Determine the [X, Y] coordinate at the center of the cell enclosing the given text.  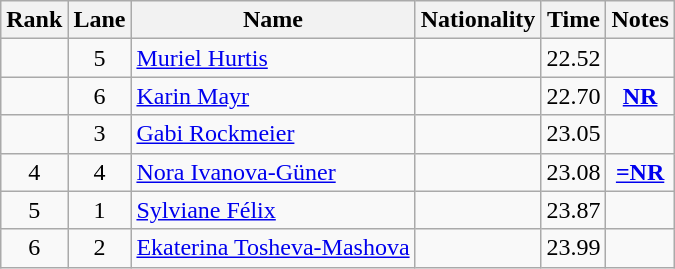
Sylviane Félix [273, 210]
2 [100, 248]
22.52 [574, 58]
Ekaterina Tosheva-Mashova [273, 248]
Rank [34, 20]
1 [100, 210]
22.70 [574, 96]
Muriel Hurtis [273, 58]
Gabi Rockmeier [273, 134]
23.08 [574, 172]
23.87 [574, 210]
23.05 [574, 134]
3 [100, 134]
Time [574, 20]
Lane [100, 20]
Nationality [478, 20]
Nora Ivanova-Güner [273, 172]
Notes [640, 20]
Name [273, 20]
NR [640, 96]
23.99 [574, 248]
Karin Mayr [273, 96]
=NR [640, 172]
